Determine the [x, y] coordinate at the center of the cell enclosing the given text.  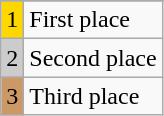
3 [12, 96]
2 [12, 58]
Third place [93, 96]
First place [93, 20]
Second place [93, 58]
1 [12, 20]
